Extract the (x, y) coordinate from the center of the cell holding the provided text.  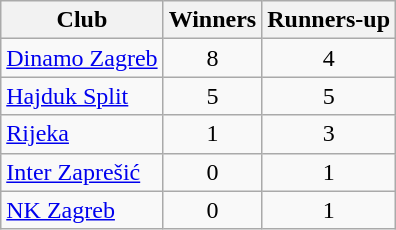
Dinamo Zagreb (82, 58)
Hajduk Split (82, 96)
4 (329, 58)
3 (329, 134)
NK Zagreb (82, 210)
Winners (212, 20)
8 (212, 58)
Runners-up (329, 20)
Club (82, 20)
Rijeka (82, 134)
Inter Zaprešić (82, 172)
